Locate the cell with the specified text and output its [X, Y] center coordinate. 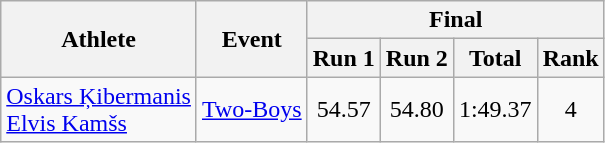
54.57 [344, 110]
54.80 [416, 110]
Event [252, 39]
Two-Boys [252, 110]
Total [495, 58]
Run 2 [416, 58]
Rank [570, 58]
Oskars ĶibermanisElvis Kamšs [99, 110]
Final [456, 20]
1:49.37 [495, 110]
4 [570, 110]
Athlete [99, 39]
Run 1 [344, 58]
